Locate the cell with the specified text and output its [X, Y] center coordinate. 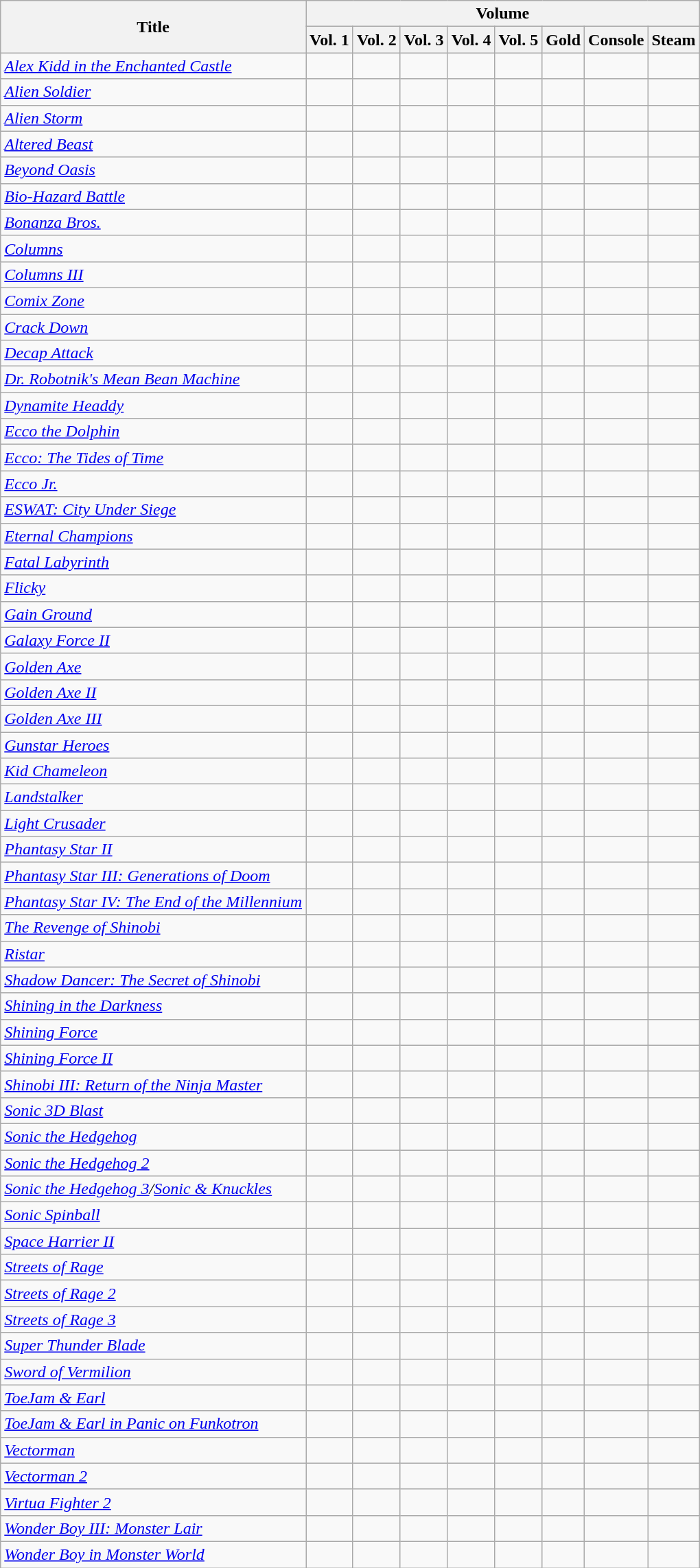
Shadow Dancer: The Secret of Shinobi [154, 980]
Title [154, 27]
Decap Attack [154, 353]
Ristar [154, 954]
The Revenge of Shinobi [154, 928]
Ecco the Dolphin [154, 432]
Alien Soldier [154, 92]
Beyond Oasis [154, 170]
Gunstar Heroes [154, 745]
Altered Beast [154, 144]
Alien Storm [154, 118]
Streets of Rage 3 [154, 1320]
Bio-Hazard Battle [154, 196]
ESWAT: City Under Siege [154, 510]
Sonic Spinball [154, 1215]
Vol. 4 [471, 40]
Light Crusader [154, 823]
Volume [503, 14]
Gain Ground [154, 614]
Shining in the Darkness [154, 1006]
Sonic 3D Blast [154, 1110]
Shining Force II [154, 1058]
Galaxy Force II [154, 640]
Sword of Vermilion [154, 1372]
ToeJam & Earl in Panic on Funkotron [154, 1424]
Wonder Boy in Monster World [154, 1554]
Vol. 5 [519, 40]
Streets of Rage 2 [154, 1294]
Comix Zone [154, 301]
Ecco Jr. [154, 484]
Fatal Labyrinth [154, 562]
Vol. 1 [329, 40]
Console [616, 40]
Super Thunder Blade [154, 1346]
Kid Chameleon [154, 771]
Gold [563, 40]
Landstalker [154, 797]
Steam [674, 40]
Phantasy Star III: Generations of Doom [154, 876]
Flicky [154, 588]
Columns III [154, 274]
Vectorman 2 [154, 1476]
Sonic the Hedgehog 2 [154, 1163]
Golden Axe III [154, 718]
Dynamite Headdy [154, 406]
Alex Kidd in the Enchanted Castle [154, 66]
ToeJam & Earl [154, 1398]
Sonic the Hedgehog 3/Sonic & Knuckles [154, 1189]
Shining Force [154, 1032]
Golden Axe II [154, 692]
Sonic the Hedgehog [154, 1136]
Virtua Fighter 2 [154, 1502]
Vol. 3 [424, 40]
Streets of Rage [154, 1267]
Bonanza Bros. [154, 222]
Phantasy Star IV: The End of the Millennium [154, 902]
Space Harrier II [154, 1241]
Columns [154, 248]
Phantasy Star II [154, 850]
Wonder Boy III: Monster Lair [154, 1528]
Golden Axe [154, 666]
Shinobi III: Return of the Ninja Master [154, 1084]
Ecco: The Tides of Time [154, 458]
Vectorman [154, 1450]
Dr. Robotnik's Mean Bean Machine [154, 379]
Eternal Champions [154, 536]
Crack Down [154, 327]
Vol. 2 [376, 40]
